Find where the given text appears and provide that cell's center as [x, y] coordinate. 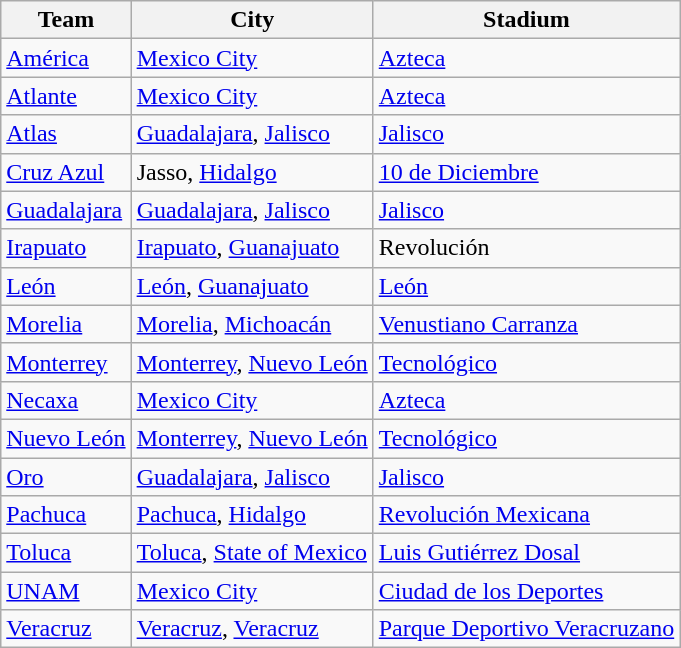
Guadalajara [66, 210]
Nuevo León [66, 438]
Luis Gutiérrez Dosal [526, 553]
Atlas [66, 134]
Pachuca [66, 515]
Team [66, 20]
Pachuca, Hidalgo [252, 515]
León, Guanajuato [252, 286]
City [252, 20]
Veracruz, Veracruz [252, 629]
10 de Diciembre [526, 172]
Revolución Mexicana [526, 515]
Monterrey [66, 362]
Revolución [526, 248]
Toluca [66, 553]
Ciudad de los Deportes [526, 591]
Cruz Azul [66, 172]
UNAM [66, 591]
Oro [66, 477]
Morelia, Michoacán [252, 324]
Irapuato [66, 248]
Toluca, State of Mexico [252, 553]
Parque Deportivo Veracruzano [526, 629]
Veracruz [66, 629]
Atlante [66, 96]
Jasso, Hidalgo [252, 172]
Stadium [526, 20]
Irapuato, Guanajuato [252, 248]
América [66, 58]
Venustiano Carranza [526, 324]
Morelia [66, 324]
Necaxa [66, 400]
